Locate the cell with the specified text and output its [x, y] center coordinate. 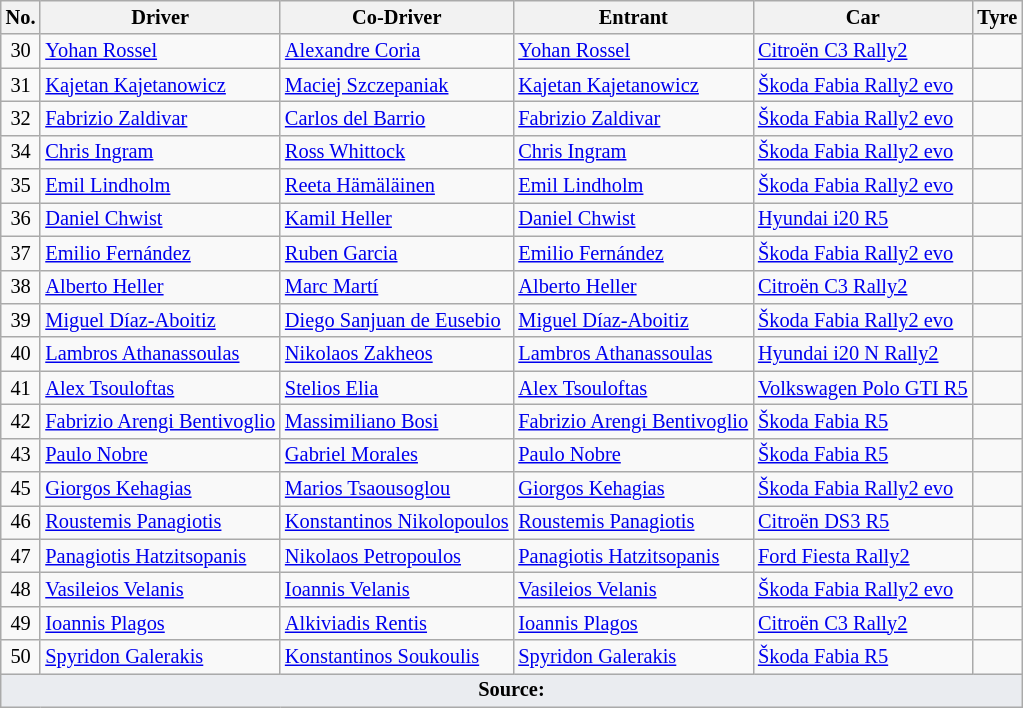
42 [21, 421]
46 [21, 522]
Diego Sanjuan de Eusebio [396, 320]
39 [21, 320]
Tyre [997, 17]
36 [21, 219]
Car [862, 17]
Entrant [633, 17]
31 [21, 85]
Nikolaos Zakheos [396, 354]
Gabriel Morales [396, 455]
Hyundai i20 N Rally2 [862, 354]
Hyundai i20 R5 [862, 219]
37 [21, 253]
Source: [512, 690]
Kamil Heller [396, 219]
Marc Martí [396, 287]
Ford Fiesta Rally2 [862, 556]
49 [21, 623]
Ross Whittock [396, 152]
Citroën DS3 R5 [862, 522]
Massimiliano Bosi [396, 421]
38 [21, 287]
Marios Tsaousoglou [396, 489]
41 [21, 388]
Co-Driver [396, 17]
Alkiviadis Rentis [396, 623]
30 [21, 51]
Maciej Szczepaniak [396, 85]
40 [21, 354]
45 [21, 489]
34 [21, 152]
32 [21, 118]
35 [21, 186]
Alexandre Coria [396, 51]
Volkswagen Polo GTI R5 [862, 388]
Ruben Garcia [396, 253]
47 [21, 556]
Konstantinos Soukoulis [396, 657]
Konstantinos Nikolopoulos [396, 522]
Nikolaos Petropoulos [396, 556]
Ioannis Velanis [396, 589]
Driver [160, 17]
No. [21, 17]
48 [21, 589]
Carlos del Barrio [396, 118]
Stelios Elia [396, 388]
Reeta Hämäläinen [396, 186]
43 [21, 455]
50 [21, 657]
